Determine the [X, Y] coordinate at the center of the cell enclosing the given text.  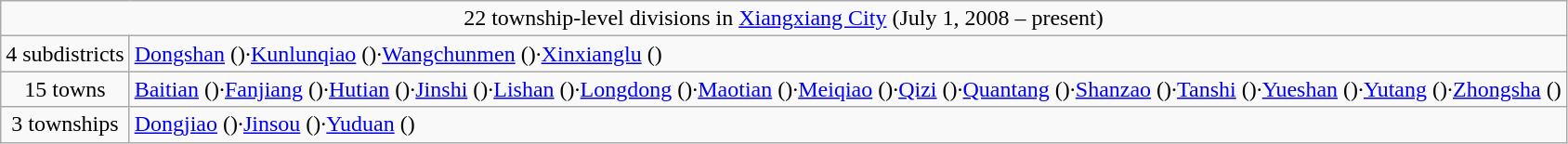
Dongshan ()·Kunlunqiao ()·Wangchunmen ()·Xinxianglu () [847, 54]
22 township-level divisions in Xiangxiang City (July 1, 2008 – present) [784, 19]
3 townships [65, 124]
15 towns [65, 89]
4 subdistricts [65, 54]
Dongjiao ()·Jinsou ()·Yuduan () [847, 124]
